Capture the cell that displays the provided text and extract its [X, Y] central coordinate. 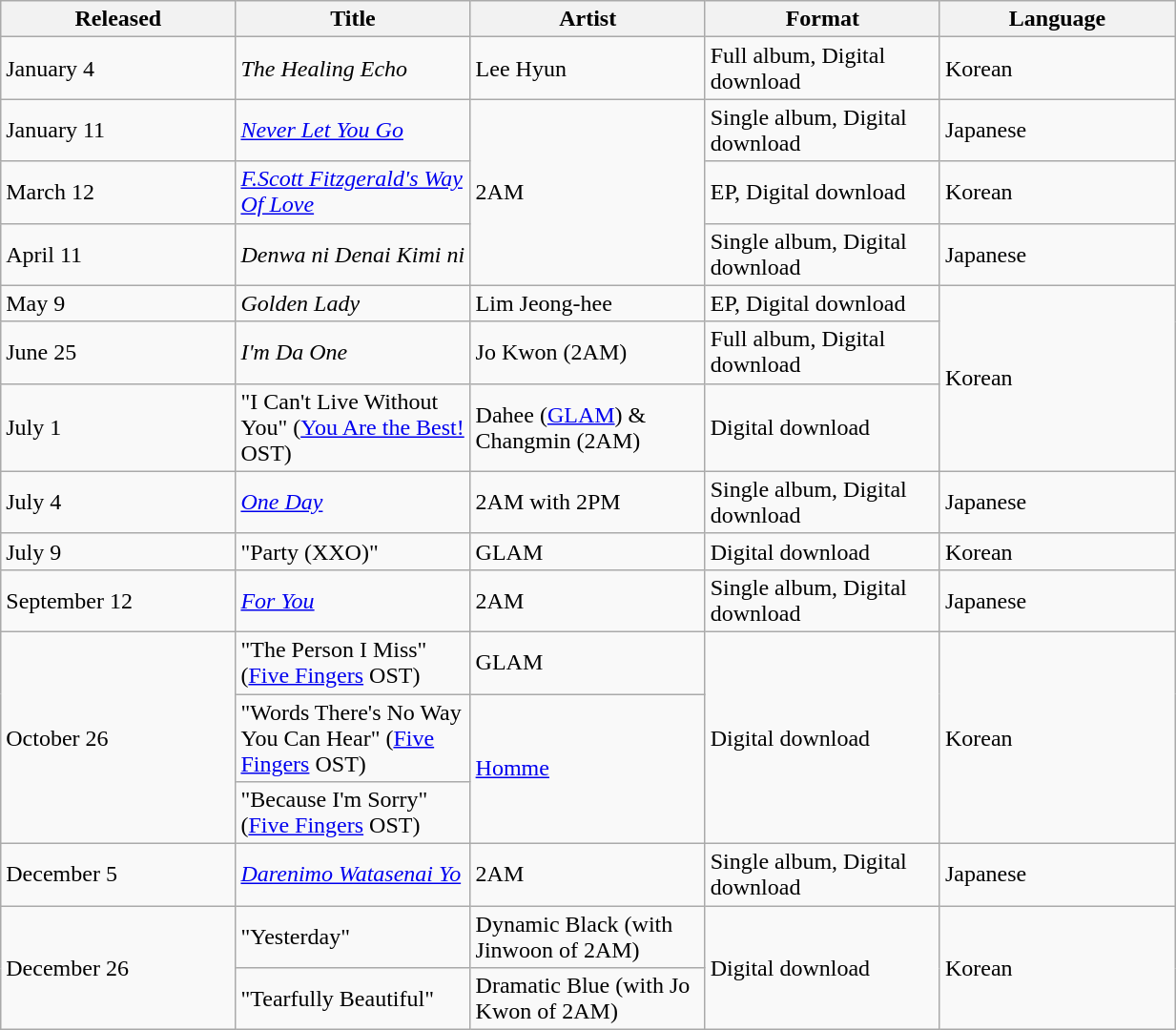
I'm Da One [353, 353]
October 26 [118, 737]
Darenimo Watasenai Yo [353, 875]
Lim Jeong-hee [588, 303]
March 12 [118, 193]
July 9 [118, 551]
"Yesterday" [353, 937]
One Day [353, 502]
Jo Kwon (2AM) [588, 353]
F.Scott Fitzgerald's Way Of Love [353, 193]
January 11 [118, 130]
Released [118, 19]
Never Let You Go [353, 130]
"Tearfully Beautiful" [353, 999]
For You [353, 601]
July 1 [118, 427]
"Party (XXO)" [353, 551]
December 26 [118, 968]
Language [1057, 19]
Dahee (GLAM) & Changmin (2AM) [588, 427]
Dramatic Blue (with Jo Kwon of 2AM) [588, 999]
Lee Hyun [588, 69]
"Words There's No Way You Can Hear" (Five Fingers OST) [353, 738]
"I Can't Live Without You" (You Are the Best! OST) [353, 427]
"Because I'm Sorry" (Five Fingers OST) [353, 813]
June 25 [118, 353]
Format [822, 19]
December 5 [118, 875]
Denwa ni Denai Kimi ni [353, 254]
Title [353, 19]
Artist [588, 19]
January 4 [118, 69]
"The Person I Miss" (Five Fingers OST) [353, 662]
September 12 [118, 601]
Golden Lady [353, 303]
The Healing Echo [353, 69]
2AM with 2PM [588, 502]
July 4 [118, 502]
April 11 [118, 254]
May 9 [118, 303]
Dynamic Black (with Jinwoon of 2AM) [588, 937]
Homme [588, 769]
